Return (x, y) of the center of cell containing provided text 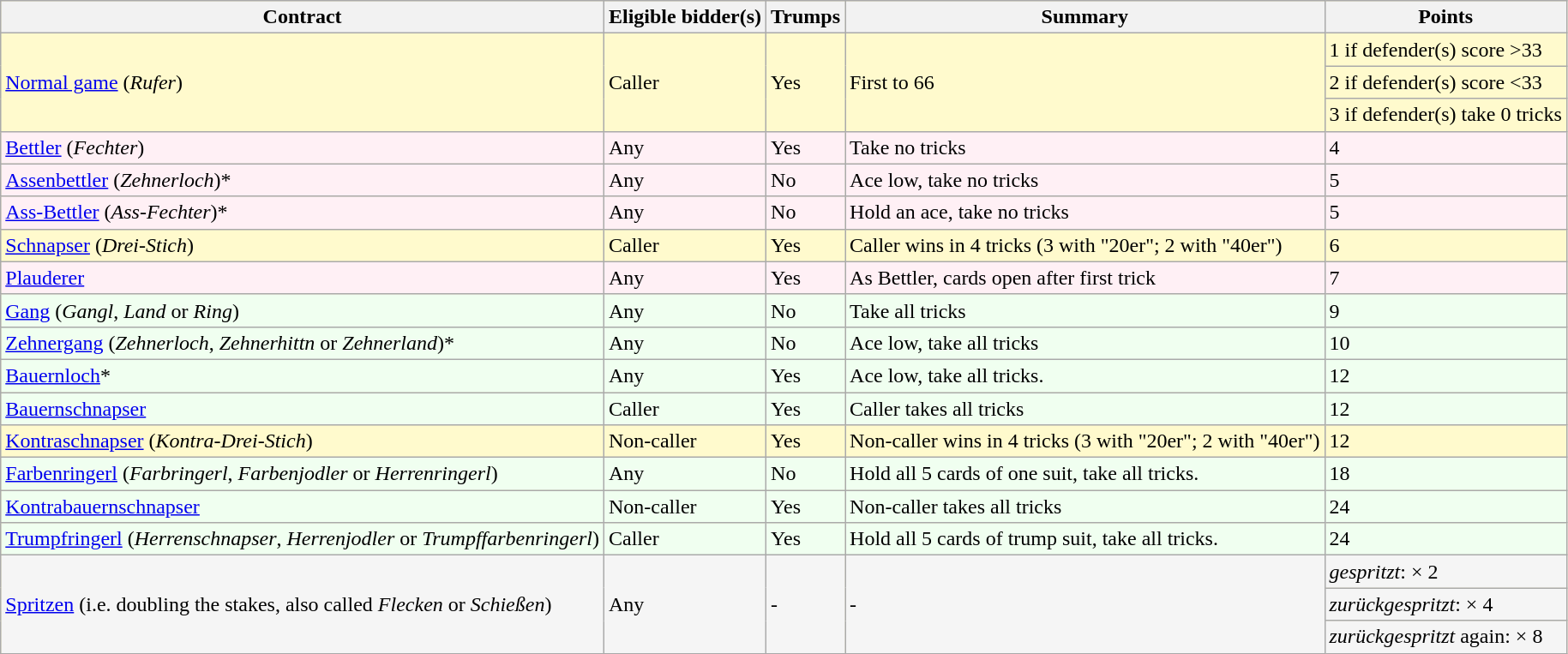
Hold an ace, take no tricks (1085, 213)
Points (1445, 17)
Trumps (806, 17)
Ace low, take no tricks (1085, 180)
9 (1445, 310)
Kontraschnapser (Kontra-Drei-Stich) (303, 441)
Summary (1085, 17)
Ass-Bettler (Ass-Fechter)* (303, 213)
zurückgespritzt again: × 8 (1445, 637)
4 (1445, 147)
1 if defender(s) score >33 (1445, 50)
gespritzt: × 2 (1445, 572)
Contract (303, 17)
Caller takes all tricks (1085, 409)
Farbenringerl (Farbringerl, Farbenjodler or Herrenringerl) (303, 474)
3 if defender(s) take 0 tricks (1445, 115)
Spritzen (i.e. doubling the stakes, also called Flecken or Schießen) (303, 604)
10 (1445, 343)
Zehnergang (Zehnerloch, Zehnerhittn or Zehnerland)* (303, 343)
6 (1445, 245)
Bettler (Fechter) (303, 147)
Schnapser (Drei-Stich) (303, 245)
Ace low, take all tricks (1085, 343)
As Bettler, cards open after first trick (1085, 278)
Non-caller takes all tricks (1085, 507)
Ace low, take all tricks. (1085, 375)
2 if defender(s) score <33 (1445, 82)
Hold all 5 cards of trump suit, take all tricks. (1085, 539)
Bauernloch* (303, 375)
Kontrabauernschnapser (303, 507)
Normal game (Rufer) (303, 82)
Take no tricks (1085, 147)
Gang (Gangl, Land or Ring) (303, 310)
18 (1445, 474)
Plauderer (303, 278)
zurückgespritzt: × 4 (1445, 604)
First to 66 (1085, 82)
Eligible bidder(s) (684, 17)
Assenbettler (Zehnerloch)* (303, 180)
Bauernschnapser (303, 409)
Take all tricks (1085, 310)
Hold all 5 cards of one suit, take all tricks. (1085, 474)
Non-caller wins in 4 tricks (3 with "20er"; 2 with "40er") (1085, 441)
Trumpfringerl (Herrenschnapser, Herrenjodler or Trumpffarbenringerl) (303, 539)
Caller wins in 4 tricks (3 with "20er"; 2 with "40er") (1085, 245)
7 (1445, 278)
